Find where the given text appears and provide that cell's center as [x, y] coordinate. 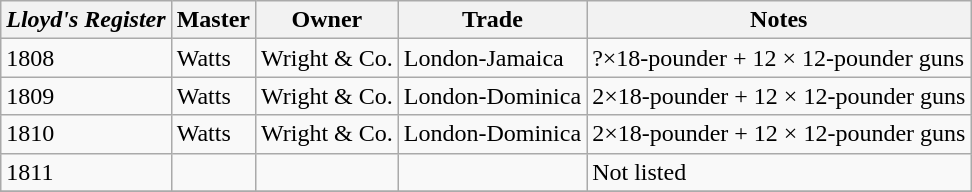
Owner [326, 20]
1811 [86, 172]
Master [213, 20]
1808 [86, 58]
Notes [779, 20]
?×18-pounder + 12 × 12-pounder guns [779, 58]
London-Jamaica [492, 58]
Lloyd's Register [86, 20]
1809 [86, 96]
Not listed [779, 172]
Trade [492, 20]
1810 [86, 134]
